Search for the cell housing the specified text and yield its [X, Y] center coordinate. 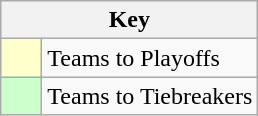
Key [130, 20]
Teams to Tiebreakers [150, 96]
Teams to Playoffs [150, 58]
